Scan for the cell matching the given text and deliver its (x, y) coordinate at center. 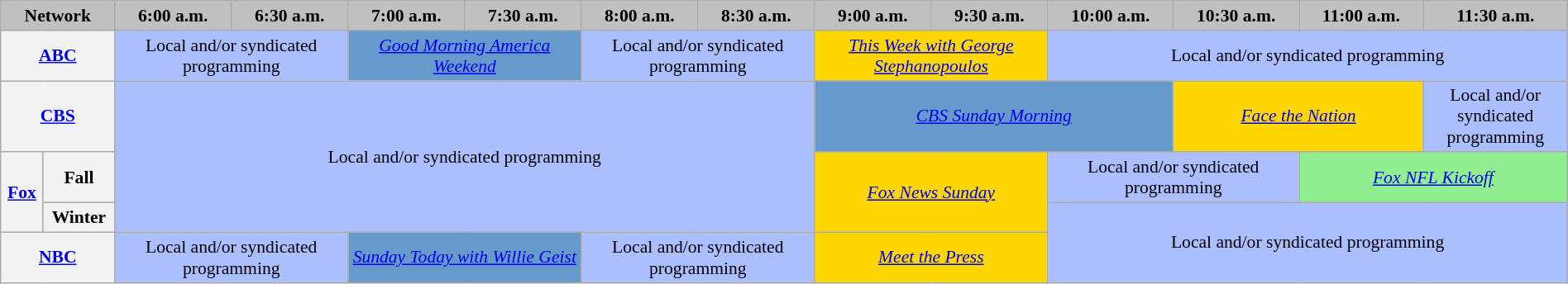
6:30 a.m. (289, 16)
9:30 a.m. (989, 16)
Meet the Press (931, 258)
This Week with George Stephanopoulos (931, 56)
Fox (22, 193)
Winter (79, 218)
8:30 a.m. (756, 16)
Network (58, 16)
7:30 a.m. (523, 16)
Fox NFL Kickoff (1434, 178)
NBC (58, 258)
10:00 a.m. (1111, 16)
ABC (58, 56)
9:00 a.m. (873, 16)
Fox News Sunday (931, 193)
6:00 a.m. (174, 16)
10:30 a.m. (1236, 16)
Sunday Today with Willie Geist (465, 258)
11:00 a.m. (1361, 16)
Face the Nation (1298, 117)
Fall (79, 178)
CBS Sunday Morning (994, 117)
11:30 a.m. (1495, 16)
8:00 a.m. (640, 16)
7:00 a.m. (407, 16)
CBS (58, 117)
Good Morning America Weekend (465, 56)
